Locate the cell with the specified text and output its [X, Y] center coordinate. 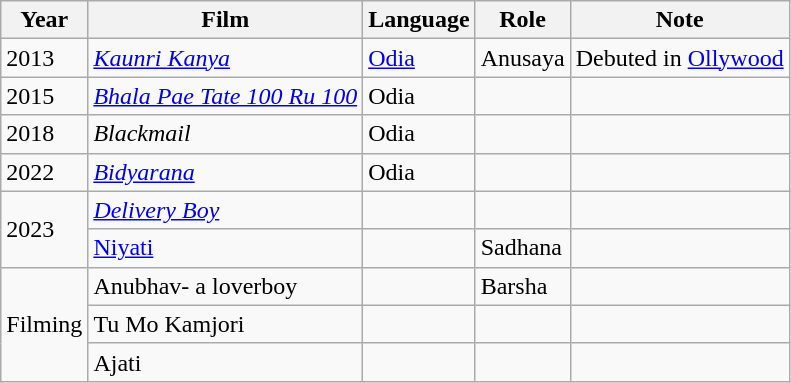
Tu Mo Kamjori [226, 324]
2023 [44, 229]
Year [44, 20]
2013 [44, 58]
Role [522, 20]
Bhala Pae Tate 100 Ru 100 [226, 96]
2015 [44, 96]
Bidyarana [226, 172]
2022 [44, 172]
Barsha [522, 286]
Blackmail [226, 134]
Niyati [226, 248]
Kaunri Kanya [226, 58]
Film [226, 20]
Note [680, 20]
Ajati [226, 362]
Anusaya [522, 58]
Filming [44, 324]
Debuted in Ollywood [680, 58]
2018 [44, 134]
Sadhana [522, 248]
Anubhav- a loverboy [226, 286]
Delivery Boy [226, 210]
Language [419, 20]
